Output the (x, y) coordinate of the center of the cell containing the given text.  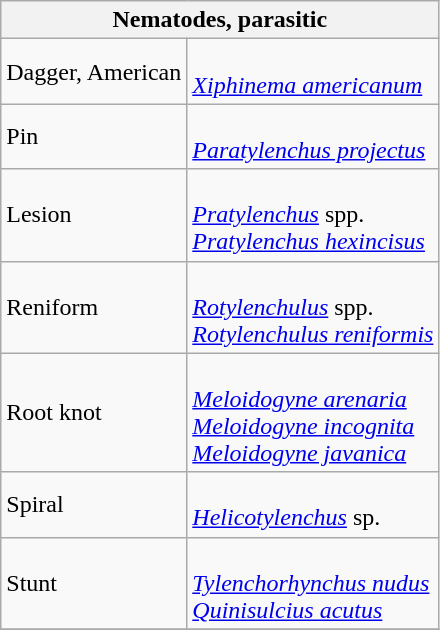
Nematodes, parasitic (220, 20)
Stunt (94, 583)
Helicotylenchus sp. (313, 504)
Lesion (94, 215)
Tylenchorhynchus nudus Quinisulcius acutus (313, 583)
Reniform (94, 307)
Xiphinema americanum (313, 72)
Paratylenchus projectus (313, 136)
Root knot (94, 412)
Dagger, American (94, 72)
Pin (94, 136)
Pratylenchus spp. Pratylenchus hexincisus (313, 215)
Rotylenchulus spp. Rotylenchulus reniformis (313, 307)
Meloidogyne arenaria Meloidogyne incognita Meloidogyne javanica (313, 412)
Spiral (94, 504)
